Return [x, y] of the center of cell containing provided text 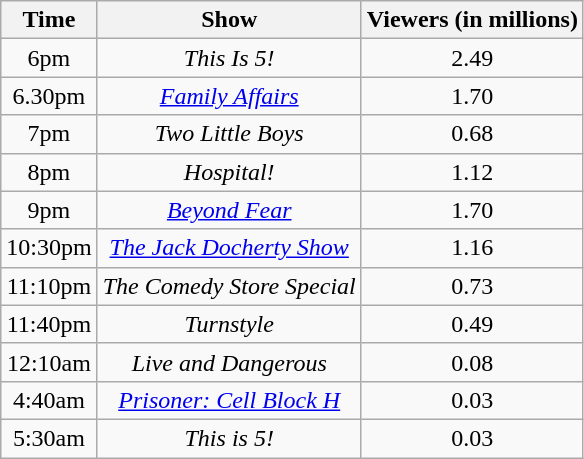
Live and Dangerous [229, 362]
Turnstyle [229, 324]
8pm [49, 172]
7pm [49, 134]
9pm [49, 210]
4:40am [49, 400]
Prisoner: Cell Block H [229, 400]
6.30pm [49, 96]
This Is 5! [229, 58]
11:10pm [49, 286]
Family Affairs [229, 96]
The Comedy Store Special [229, 286]
This is 5! [229, 438]
0.08 [472, 362]
10:30pm [49, 248]
Viewers (in millions) [472, 20]
Time [49, 20]
1.12 [472, 172]
0.68 [472, 134]
0.73 [472, 286]
5:30am [49, 438]
0.49 [472, 324]
The Jack Docherty Show [229, 248]
Hospital! [229, 172]
Two Little Boys [229, 134]
2.49 [472, 58]
6pm [49, 58]
1.16 [472, 248]
Beyond Fear [229, 210]
11:40pm [49, 324]
12:10am [49, 362]
Show [229, 20]
